Return (x, y) of the center of cell containing provided text 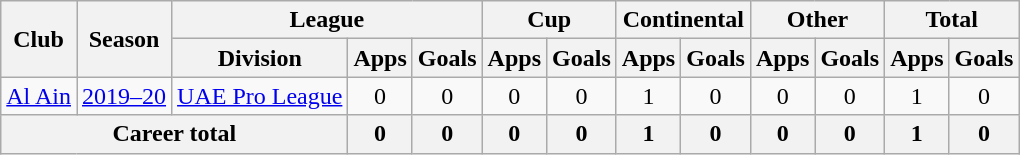
Total (952, 20)
UAE Pro League (260, 96)
Division (260, 58)
Career total (174, 134)
Continental (683, 20)
Other (817, 20)
Cup (549, 20)
League (328, 20)
2019–20 (124, 96)
Al Ain (39, 96)
Season (124, 39)
Club (39, 39)
